For the text-containing cell, return its midpoint in (x, y) coordinate format. 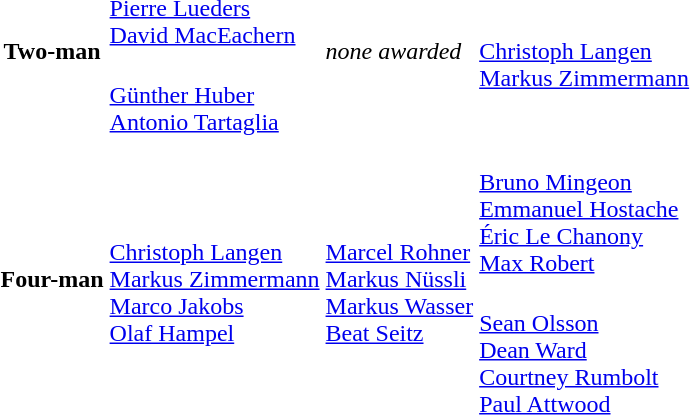
Günther HuberAntonio Tartaglia (214, 95)
